Return (x, y) of the center of cell containing provided text 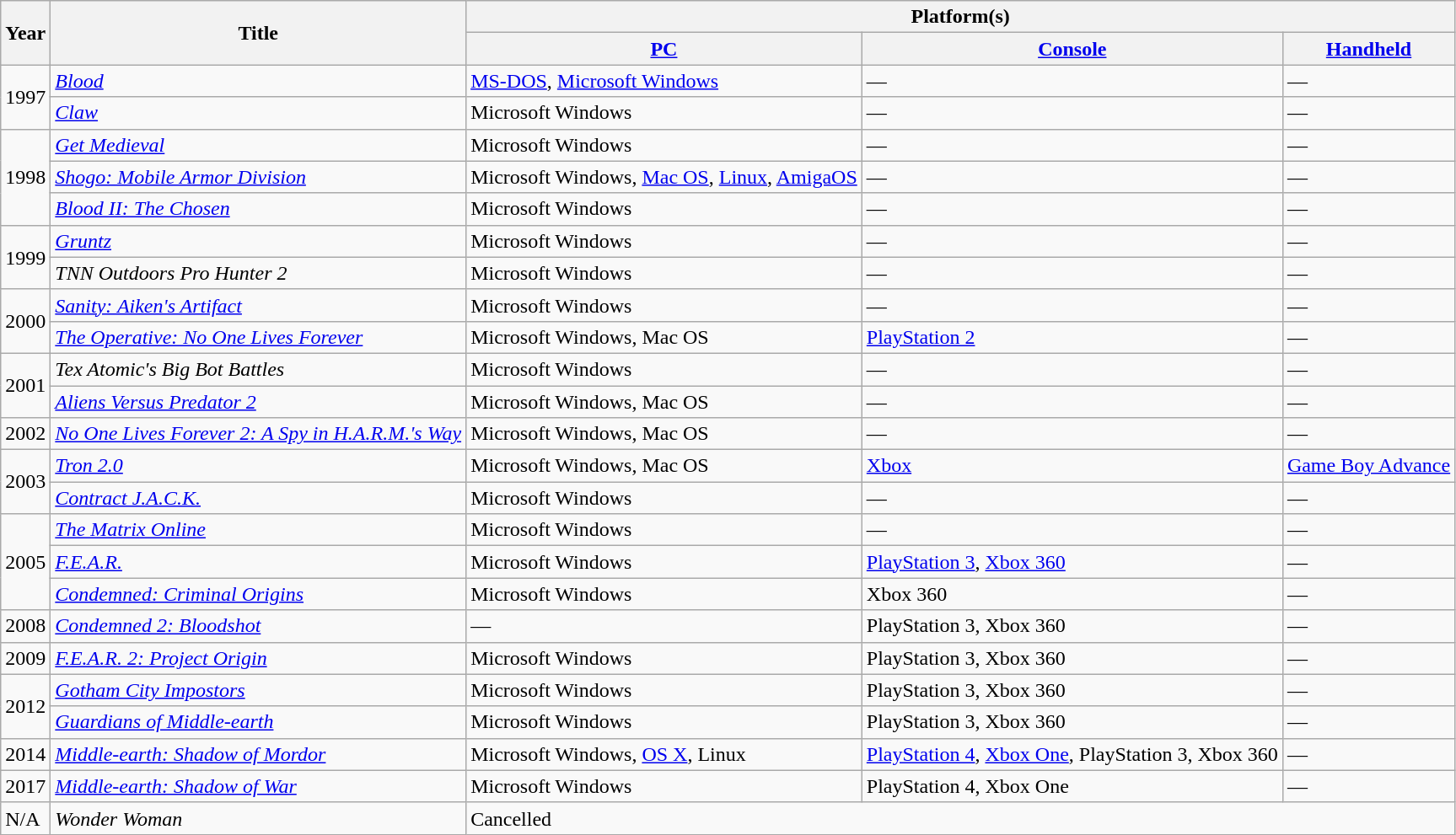
2014 (25, 754)
Tex Atomic's Big Bot Battles (258, 369)
2000 (25, 321)
Gruntz (258, 241)
PlayStation 4, Xbox One (1072, 786)
1998 (25, 177)
Microsoft Windows, OS X, Linux (664, 754)
2003 (25, 482)
No One Lives Forever 2: A Spy in H.A.R.M.'s Way (258, 434)
Condemned: Criminal Origins (258, 594)
Shogo: Mobile Armor Division (258, 177)
Handheld (1368, 49)
2008 (25, 626)
2005 (25, 562)
Condemned 2: Bloodshot (258, 626)
Year (25, 33)
Gotham City Impostors (258, 690)
2009 (25, 658)
Cancelled (961, 818)
PC (664, 49)
Aliens Versus Predator 2 (258, 402)
Wonder Woman (258, 818)
Contract J.A.C.K. (258, 498)
PlayStation 2 (1072, 337)
Xbox (1072, 466)
F.E.A.R. (258, 562)
Sanity: Aiken's Artifact (258, 305)
PlayStation 4, Xbox One, PlayStation 3, Xbox 360 (1072, 754)
Claw (258, 113)
Console (1072, 49)
1999 (25, 257)
Xbox 360 (1072, 594)
TNN Outdoors Pro Hunter 2 (258, 273)
Middle-earth: Shadow of Mordor (258, 754)
MS-DOS, Microsoft Windows (664, 81)
Blood II: The Chosen (258, 209)
F.E.A.R. 2: Project Origin (258, 658)
Middle-earth: Shadow of War (258, 786)
2012 (25, 706)
Title (258, 33)
Blood (258, 81)
Get Medieval (258, 145)
2002 (25, 434)
Tron 2.0 (258, 466)
The Operative: No One Lives Forever (258, 337)
Microsoft Windows, Mac OS, Linux, AmigaOS (664, 177)
1997 (25, 97)
2001 (25, 385)
2017 (25, 786)
Platform(s) (961, 17)
Guardians of Middle-earth (258, 722)
N/A (25, 818)
Game Boy Advance (1368, 466)
The Matrix Online (258, 530)
